From the cell containing the given text, extract its center point as [x, y] coordinate. 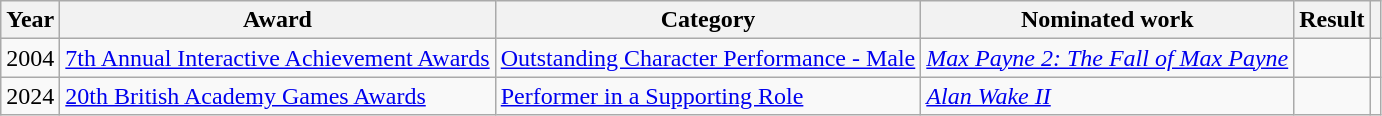
Outstanding Character Performance - Male [708, 58]
7th Annual Interactive Achievement Awards [278, 58]
Alan Wake II [1108, 96]
2024 [30, 96]
Year [30, 20]
Award [278, 20]
Nominated work [1108, 20]
20th British Academy Games Awards [278, 96]
Result [1332, 20]
Performer in a Supporting Role [708, 96]
Max Payne 2: The Fall of Max Payne [1108, 58]
Category [708, 20]
2004 [30, 58]
